Identify which cell holds the provided text, then report its (X, Y) central coordinate. 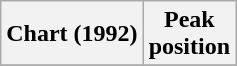
Peakposition (189, 34)
Chart (1992) (72, 34)
